Pinpoint the cell where the given text exists, returning its (X, Y) midpoint coordinate. 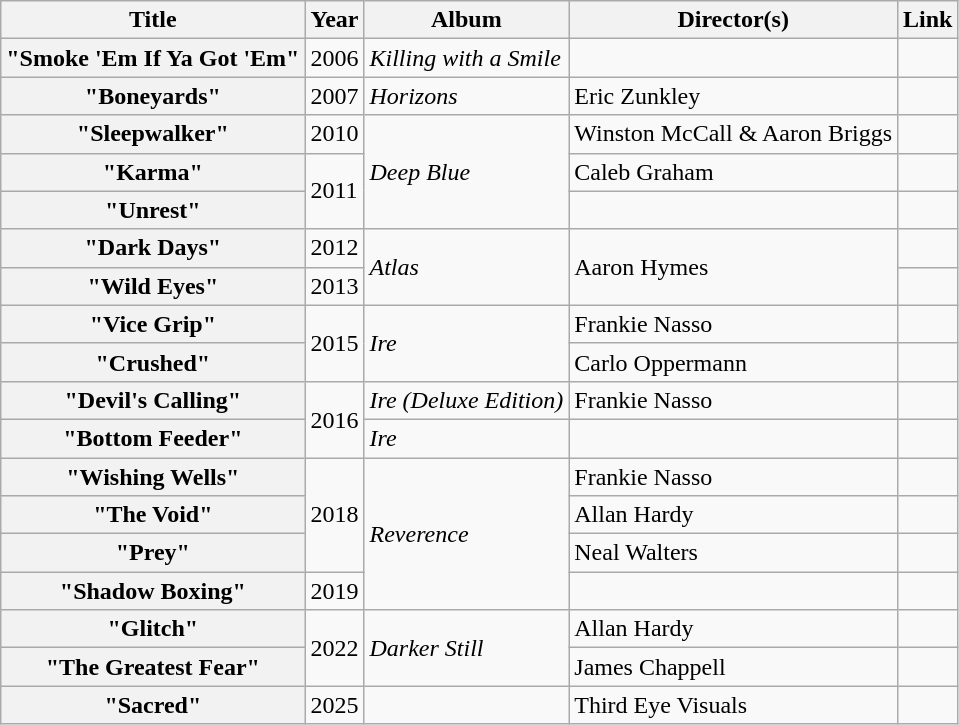
2015 (334, 343)
"Dark Days" (153, 248)
"Prey" (153, 553)
Horizons (466, 96)
2018 (334, 515)
Eric Zunkley (734, 96)
Title (153, 20)
"Wishing Wells" (153, 477)
"Vice Grip" (153, 324)
Deep Blue (466, 172)
2022 (334, 648)
"Boneyards" (153, 96)
"Karma" (153, 172)
Aaron Hymes (734, 267)
2010 (334, 134)
Winston McCall & Aaron Briggs (734, 134)
"Devil's Calling" (153, 400)
2019 (334, 591)
Neal Walters (734, 553)
2011 (334, 191)
Link (928, 20)
Killing with a Smile (466, 58)
Director(s) (734, 20)
Reverence (466, 534)
Atlas (466, 267)
"Shadow Boxing" (153, 591)
2012 (334, 248)
Year (334, 20)
Album (466, 20)
"Crushed" (153, 362)
2025 (334, 705)
2006 (334, 58)
Caleb Graham (734, 172)
"Sleepwalker" (153, 134)
James Chappell (734, 667)
2016 (334, 419)
"Sacred" (153, 705)
"Unrest" (153, 210)
"The Void" (153, 515)
"Smoke 'Em If Ya Got 'Em" (153, 58)
"Glitch" (153, 629)
Ire (Deluxe Edition) (466, 400)
Darker Still (466, 648)
2007 (334, 96)
"The Greatest Fear" (153, 667)
"Bottom Feeder" (153, 438)
Carlo Oppermann (734, 362)
2013 (334, 286)
Third Eye Visuals (734, 705)
"Wild Eyes" (153, 286)
